Provide the (X, Y) coordinate of the cell's center where the given text is located.  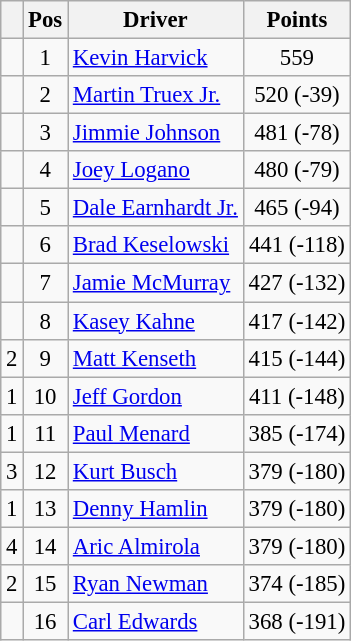
8 (46, 321)
Driver (156, 20)
Aric Almirola (156, 546)
Brad Keselowski (156, 245)
Pos (46, 20)
15 (46, 584)
Jimmie Johnson (156, 133)
Matt Kenseth (156, 358)
520 (-39) (296, 95)
Points (296, 20)
427 (-132) (296, 283)
Jeff Gordon (156, 396)
559 (296, 58)
374 (-185) (296, 584)
Joey Logano (156, 170)
6 (46, 245)
480 (-79) (296, 170)
Ryan Newman (156, 584)
13 (46, 509)
481 (-78) (296, 133)
Kevin Harvick (156, 58)
Kurt Busch (156, 471)
Denny Hamlin (156, 509)
417 (-142) (296, 321)
7 (46, 283)
Paul Menard (156, 433)
Carl Edwards (156, 621)
Martin Truex Jr. (156, 95)
368 (-191) (296, 621)
411 (-148) (296, 396)
11 (46, 433)
16 (46, 621)
441 (-118) (296, 245)
Kasey Kahne (156, 321)
5 (46, 208)
465 (-94) (296, 208)
14 (46, 546)
385 (-174) (296, 433)
9 (46, 358)
10 (46, 396)
12 (46, 471)
Jamie McMurray (156, 283)
415 (-144) (296, 358)
Dale Earnhardt Jr. (156, 208)
